Search for the cell housing the specified text and yield its [x, y] center coordinate. 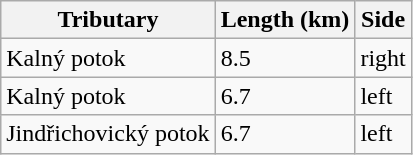
right [383, 58]
Tributary [108, 20]
Length (km) [285, 20]
Jindřichovický potok [108, 134]
Side [383, 20]
8.5 [285, 58]
